Capture the cell that displays the provided text and extract its (x, y) central coordinate. 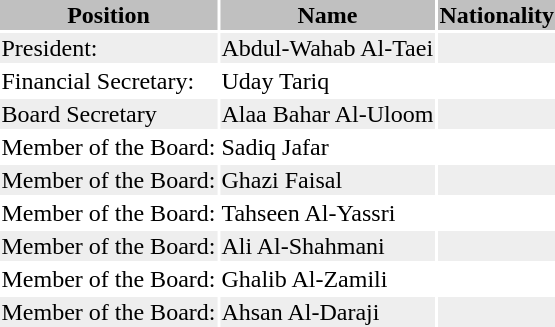
Ghazi Faisal (328, 180)
Name (328, 15)
Ali Al-Shahmani (328, 246)
Financial Secretary: (108, 81)
Position (108, 15)
Uday Tariq (328, 81)
Alaa Bahar Al-Uloom (328, 114)
President: (108, 48)
Abdul-Wahab Al-Taei (328, 48)
Board Secretary (108, 114)
Ghalib Al-Zamili (328, 279)
Sadiq Jafar (328, 147)
Ahsan Al-Daraji (328, 312)
Tahseen Al-Yassri (328, 213)
